Locate the cell with the specified text and output its (x, y) center coordinate. 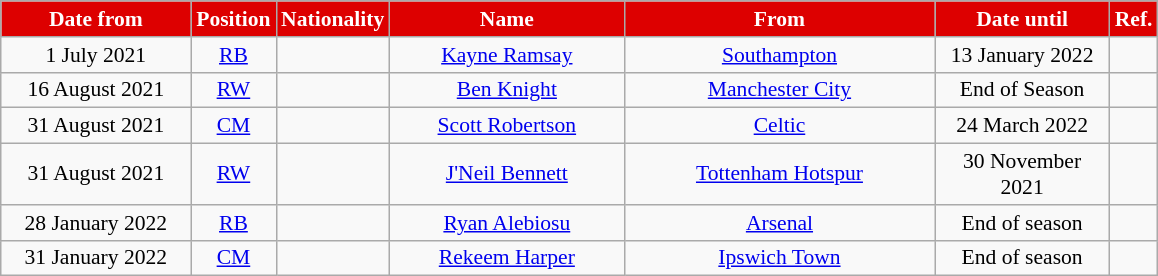
Celtic (779, 126)
Ipswich Town (779, 258)
Tottenham Hotspur (779, 174)
End of Season (1022, 90)
Southampton (779, 55)
Date from (96, 19)
1 July 2021 (96, 55)
Kayne Ramsay (506, 55)
Rekeem Harper (506, 258)
24 March 2022 (1022, 126)
Ryan Alebiosu (506, 223)
J'Neil Bennett (506, 174)
Scott Robertson (506, 126)
28 January 2022 (96, 223)
Ben Knight (506, 90)
Name (506, 19)
Arsenal (779, 223)
Date until (1022, 19)
Ref. (1134, 19)
16 August 2021 (96, 90)
Position (234, 19)
Manchester City (779, 90)
From (779, 19)
30 November 2021 (1022, 174)
Nationality (332, 19)
31 January 2022 (96, 258)
13 January 2022 (1022, 55)
